Identify which cell holds the provided text, then report its (x, y) central coordinate. 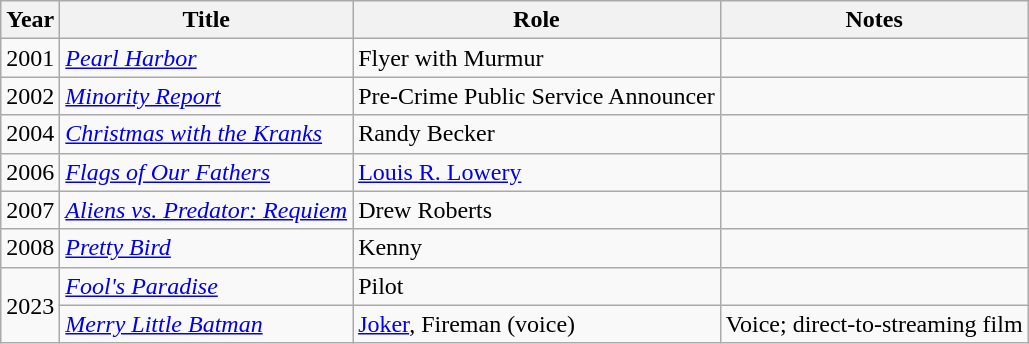
2008 (30, 248)
2023 (30, 305)
2007 (30, 210)
2002 (30, 96)
Christmas with the Kranks (206, 134)
Pre-Crime Public Service Announcer (537, 96)
Flyer with Murmur (537, 58)
Kenny (537, 248)
Pretty Bird (206, 248)
Fool's Paradise (206, 286)
Randy Becker (537, 134)
2001 (30, 58)
Drew Roberts (537, 210)
Notes (874, 20)
Louis R. Lowery (537, 172)
Joker, Fireman (voice) (537, 324)
Role (537, 20)
Pearl Harbor (206, 58)
Pilot (537, 286)
Voice; direct-to-streaming film (874, 324)
Year (30, 20)
Title (206, 20)
Flags of Our Fathers (206, 172)
2006 (30, 172)
Aliens vs. Predator: Requiem (206, 210)
Merry Little Batman (206, 324)
Minority Report (206, 96)
2004 (30, 134)
